Determine the [X, Y] coordinate at the center of the cell enclosing the given text.  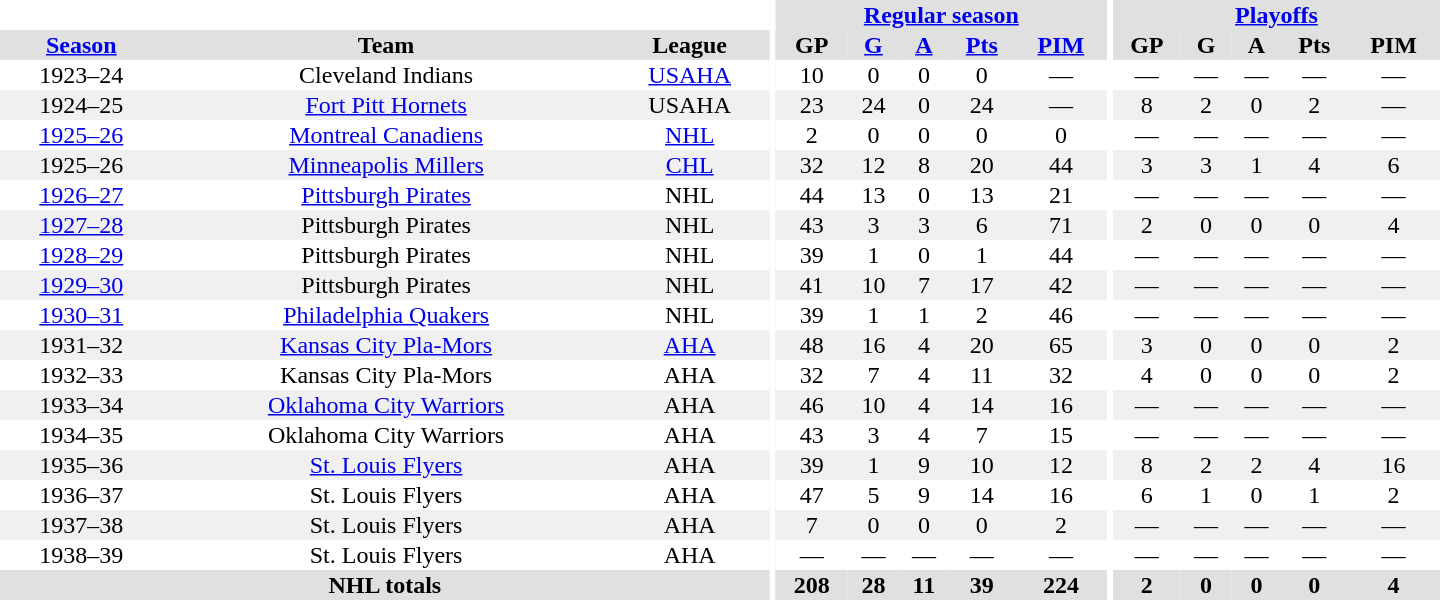
28 [873, 585]
1930–31 [82, 315]
Minneapolis Millers [386, 165]
1938–39 [82, 555]
1928–29 [82, 255]
1931–32 [82, 345]
65 [1060, 345]
5 [873, 495]
Fort Pitt Hornets [386, 105]
1926–27 [82, 195]
48 [812, 345]
1932–33 [82, 375]
1935–36 [82, 465]
1937–38 [82, 525]
47 [812, 495]
Cleveland Indians [386, 75]
1927–28 [82, 225]
224 [1060, 585]
71 [1060, 225]
208 [812, 585]
CHL [690, 165]
Team [386, 45]
1934–35 [82, 435]
Season [82, 45]
Playoffs [1276, 15]
League [690, 45]
1923–24 [82, 75]
42 [1060, 285]
Philadelphia Quakers [386, 315]
21 [1060, 195]
23 [812, 105]
41 [812, 285]
Regular season [941, 15]
15 [1060, 435]
Montreal Canadiens [386, 135]
1929–30 [82, 285]
1924–25 [82, 105]
1936–37 [82, 495]
NHL totals [385, 585]
1933–34 [82, 405]
17 [982, 285]
